Return (X, Y) of the center of cell containing provided text 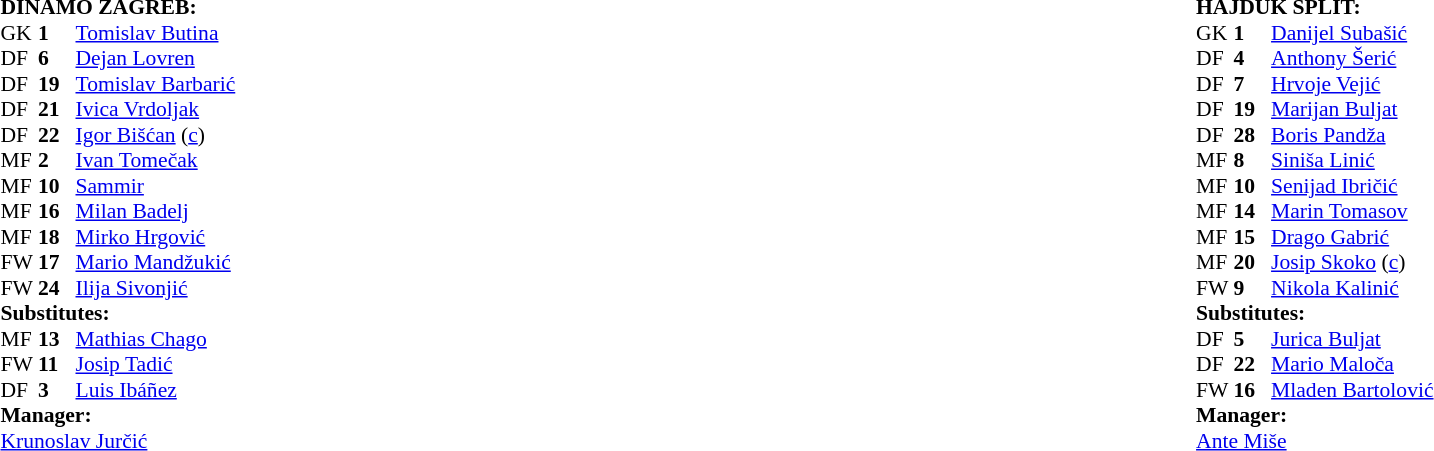
14 (1253, 211)
21 (57, 109)
28 (1253, 135)
24 (57, 288)
Substitutes: (139, 313)
11 (57, 365)
Manager: (139, 415)
5 (1253, 339)
4 (1253, 59)
8 (1253, 161)
Mirko Hrgović (177, 237)
3 (57, 390)
Dejan Lovren (177, 59)
15 (1253, 237)
Ilija Sivonjić (177, 288)
13 (57, 339)
6 (57, 59)
Ivica Vrdoljak (177, 109)
7 (1253, 84)
Josip Tadić (177, 365)
Tomislav Barbarić (177, 84)
Tomislav Butina (177, 33)
Igor Bišćan (c) (177, 135)
18 (57, 237)
9 (1253, 288)
Sammir (177, 186)
Mathias Chago (177, 339)
Ivan Tomečak (177, 161)
20 (1253, 263)
2 (57, 161)
Milan Badelj (177, 211)
17 (57, 263)
Luis Ibáñez (177, 390)
Mario Mandžukić (177, 263)
